Determine the (x, y) coordinate at the center of the cell enclosing the given text.  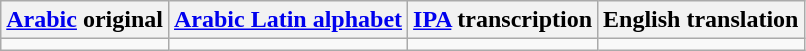
IPA transcription (503, 20)
English translation (701, 20)
Arabic original (85, 20)
Arabic Latin alphabet (288, 20)
